For the text-containing cell, return its midpoint in (x, y) coordinate format. 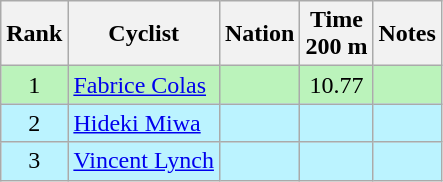
3 (34, 161)
1 (34, 85)
Notes (407, 34)
Vincent Lynch (144, 161)
10.77 (336, 85)
Nation (259, 34)
Cyclist (144, 34)
Fabrice Colas (144, 85)
2 (34, 123)
Time200 m (336, 34)
Hideki Miwa (144, 123)
Rank (34, 34)
